Output the (x, y) coordinate of the center of the cell containing the given text.  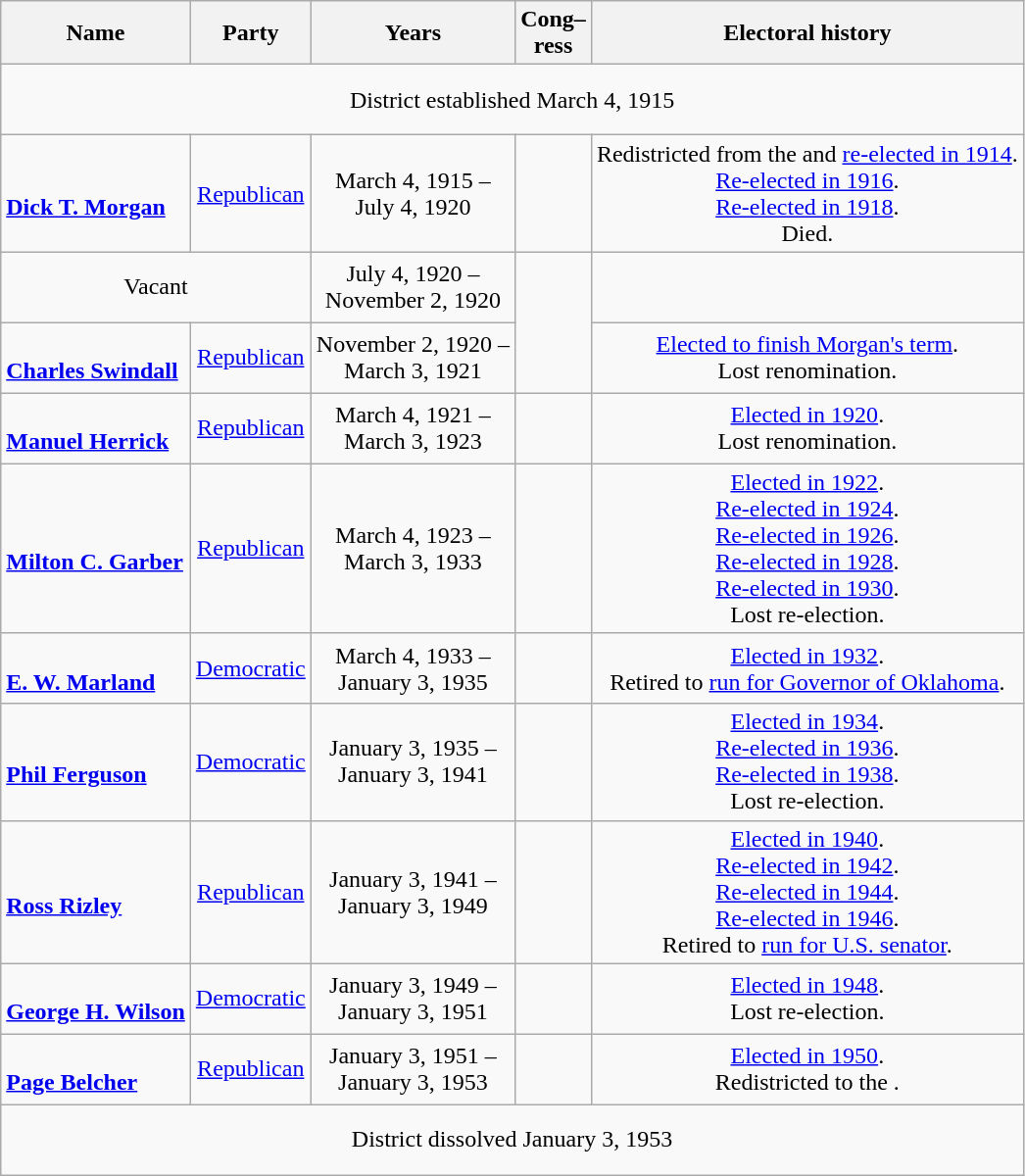
Elected in 1932.Retired to run for Governor of Oklahoma. (807, 668)
E. W. Marland (96, 668)
January 3, 1935 –January 3, 1941 (413, 762)
District dissolved January 3, 1953 (512, 1140)
March 4, 1915 –July 4, 1920 (413, 194)
Phil Ferguson (96, 762)
George H. Wilson (96, 999)
Redistricted from the and re-elected in 1914.Re-elected in 1916.Re-elected in 1918.Died. (807, 194)
March 4, 1921 –March 3, 1923 (413, 428)
March 4, 1923 –March 3, 1933 (413, 549)
Vacant (157, 287)
Dick T. Morgan (96, 194)
Charles Swindall (96, 358)
Ross Rizley (96, 892)
Years (413, 33)
Elected in 1922.Re-elected in 1924.Re-elected in 1926.Re-elected in 1928.Re-elected in 1930.Lost re-election. (807, 549)
January 3, 1951 –January 3, 1953 (413, 1069)
Milton C. Garber (96, 549)
Party (251, 33)
Elected in 1950.Redistricted to the . (807, 1069)
Elected in 1920.Lost renomination. (807, 428)
Electoral history (807, 33)
January 3, 1949 –January 3, 1951 (413, 999)
Name (96, 33)
Elected to finish Morgan's term.Lost renomination. (807, 358)
Elected in 1940.Re-elected in 1942.Re-elected in 1944.Re-elected in 1946.Retired to run for U.S. senator. (807, 892)
July 4, 1920 –November 2, 1920 (413, 287)
January 3, 1941 –January 3, 1949 (413, 892)
District established March 4, 1915 (512, 100)
Elected in 1948.Lost re-election. (807, 999)
Cong–ress (554, 33)
November 2, 1920 –March 3, 1921 (413, 358)
Manuel Herrick (96, 428)
March 4, 1933 –January 3, 1935 (413, 668)
Elected in 1934.Re-elected in 1936.Re-elected in 1938.Lost re-election. (807, 762)
Page Belcher (96, 1069)
